Output the [X, Y] coordinate of the center of the cell containing the given text.  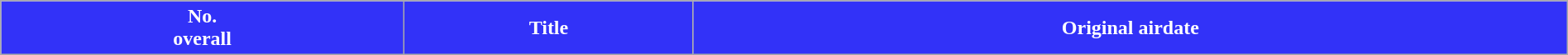
Title [548, 28]
Original airdate [1130, 28]
No.overall [203, 28]
